For the text-containing cell, return its midpoint in [x, y] coordinate format. 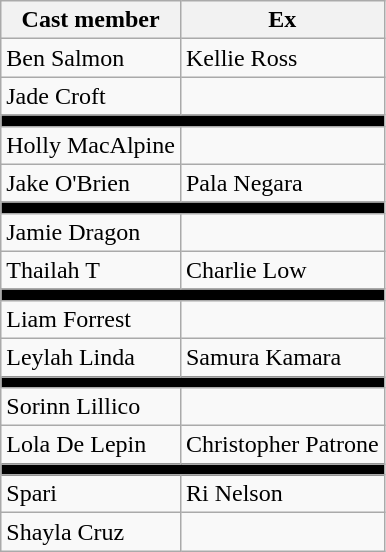
Spari [91, 494]
Sorinn Lillico [91, 407]
Leylah Linda [91, 357]
Charlie Low [282, 270]
Ben Salmon [91, 58]
Holly MacAlpine [91, 145]
Pala Negara [282, 183]
Cast member [91, 20]
Jake O'Brien [91, 183]
Ex [282, 20]
Shayla Cruz [91, 532]
Jade Croft [91, 96]
Christopher Patrone [282, 445]
Thailah T [91, 270]
Liam Forrest [91, 319]
Lola De Lepin [91, 445]
Jamie Dragon [91, 232]
Samura Kamara [282, 357]
Ri Nelson [282, 494]
Kellie Ross [282, 58]
